Scan for the cell matching the given text and deliver its (x, y) coordinate at center. 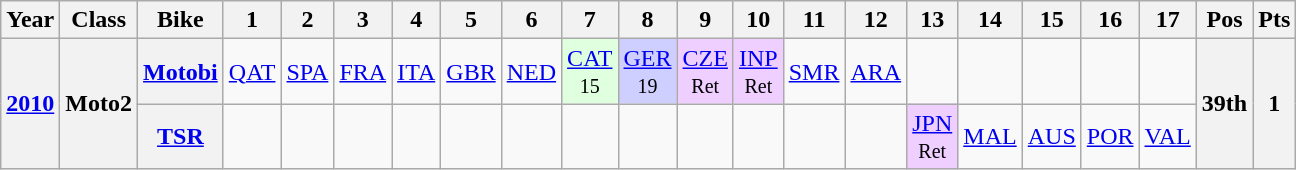
3 (363, 20)
14 (990, 20)
Pts (1274, 20)
NED (531, 72)
11 (814, 20)
5 (471, 20)
6 (531, 20)
GBR (471, 72)
16 (1110, 20)
VAL (1168, 136)
8 (648, 20)
4 (416, 20)
10 (758, 20)
ARA (876, 72)
9 (705, 20)
CZERet (705, 72)
GER19 (648, 72)
Pos (1224, 20)
MAL (990, 136)
CAT15 (590, 72)
ITA (416, 72)
INPRet (758, 72)
TSR (181, 136)
12 (876, 20)
15 (1052, 20)
FRA (363, 72)
2 (308, 20)
QAT (252, 72)
2010 (30, 104)
SPA (308, 72)
7 (590, 20)
Motobi (181, 72)
Bike (181, 20)
JPNRet (932, 136)
AUS (1052, 136)
POR (1110, 136)
Class (99, 20)
Moto2 (99, 104)
SMR (814, 72)
13 (932, 20)
Year (30, 20)
39th (1224, 104)
17 (1168, 20)
